Return (x, y) of the center of cell containing provided text 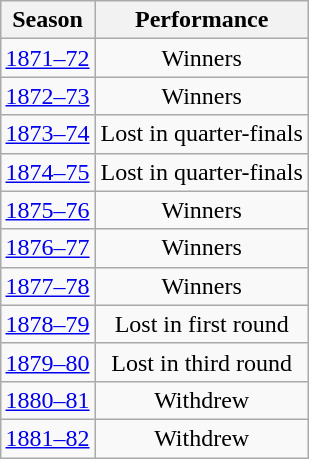
Lost in first round (202, 324)
1871–72 (48, 58)
1878–79 (48, 324)
1879–80 (48, 362)
1881–82 (48, 438)
Performance (202, 20)
1876–77 (48, 248)
Lost in third round (202, 362)
Season (48, 20)
1873–74 (48, 134)
1872–73 (48, 96)
1877–78 (48, 286)
1875–76 (48, 210)
1874–75 (48, 172)
1880–81 (48, 400)
